From the cell containing the given text, extract its center point as [X, Y] coordinate. 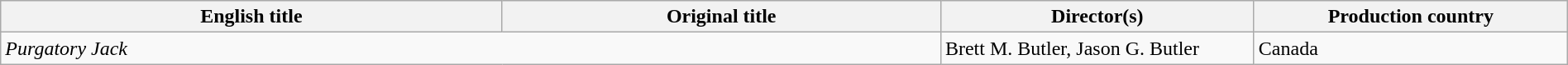
Director(s) [1097, 17]
Brett M. Butler, Jason G. Butler [1097, 48]
Purgatory Jack [471, 48]
Canada [1411, 48]
Original title [721, 17]
English title [251, 17]
Production country [1411, 17]
